Find where the given text appears and provide that cell's center as [x, y] coordinate. 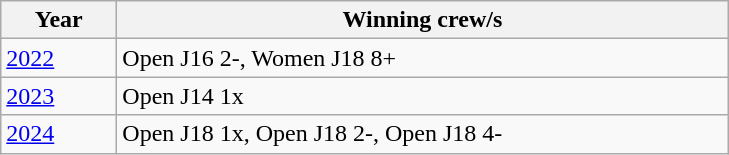
Winning crew/s [422, 20]
Open J16 2-, Women J18 8+ [422, 58]
Year [59, 20]
2024 [59, 134]
2023 [59, 96]
Open J18 1x, Open J18 2-, Open J18 4- [422, 134]
Open J14 1x [422, 96]
2022 [59, 58]
